Capture the cell that displays the provided text and extract its (X, Y) central coordinate. 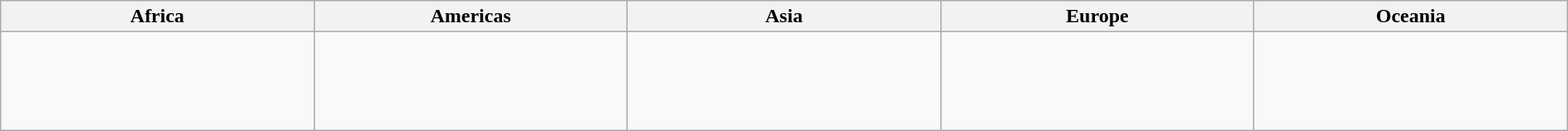
Americas (471, 16)
Africa (157, 16)
Europe (1097, 16)
Oceania (1411, 16)
Asia (784, 16)
